Pinpoint the cell where the given text exists, returning its (X, Y) midpoint coordinate. 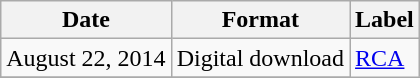
RCA (385, 58)
Label (385, 20)
Format (260, 20)
Digital download (260, 58)
August 22, 2014 (86, 58)
Date (86, 20)
